For the text-containing cell, return its midpoint in (X, Y) coordinate format. 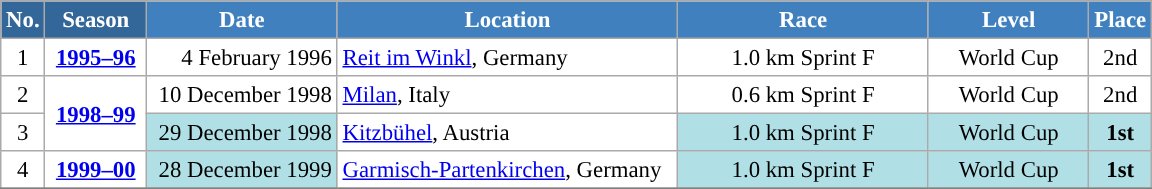
Race (804, 20)
Location (508, 20)
Place (1120, 20)
Date (242, 20)
No. (23, 20)
2 (23, 95)
Level (1008, 20)
0.6 km Sprint F (804, 95)
10 December 1998 (242, 95)
29 December 1998 (242, 133)
1995–96 (96, 58)
4 February 1996 (242, 58)
Milan, Italy (508, 95)
Kitzbühel, Austria (508, 133)
1999–00 (96, 170)
Season (96, 20)
Reit im Winkl, Germany (508, 58)
1 (23, 58)
28 December 1999 (242, 170)
3 (23, 133)
4 (23, 170)
Garmisch-Partenkirchen, Germany (508, 170)
1998–99 (96, 114)
